Identify which cell holds the provided text, then report its (x, y) central coordinate. 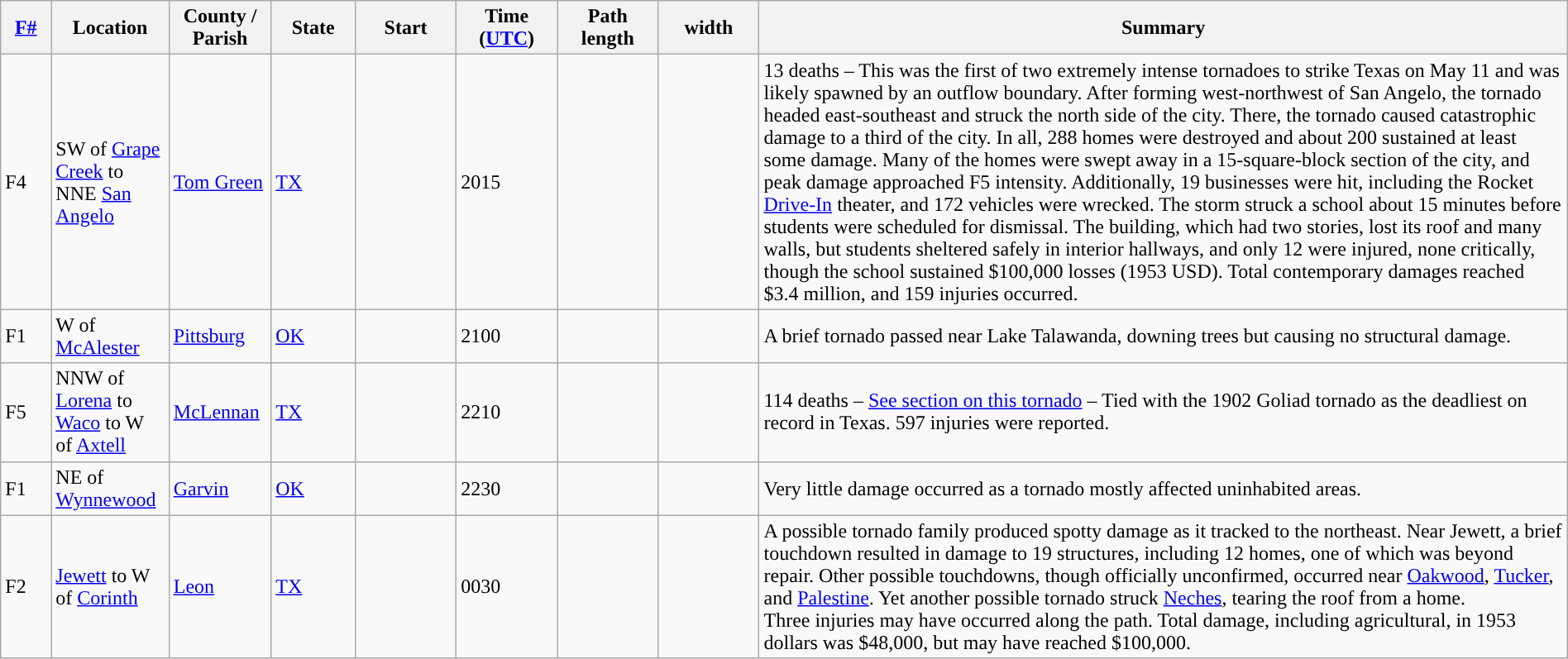
Jewett to W of Corinth (110, 587)
Tom Green (220, 182)
0030 (507, 587)
NNW of Lorena to Waco to W of Axtell (110, 412)
2210 (507, 412)
SW of Grape Creek to NNE San Angelo (110, 182)
114 deaths – See section on this tornado – Tied with the 1902 Goliad tornado as the deadliest on record in Texas. 597 injuries were reported. (1163, 412)
Time (UTC) (507, 28)
Pittsburg (220, 336)
2230 (507, 488)
F2 (26, 587)
width (709, 28)
County / Parish (220, 28)
2015 (507, 182)
Start (406, 28)
W of McAlester (110, 336)
A brief tornado passed near Lake Talawanda, downing trees but causing no structural damage. (1163, 336)
F# (26, 28)
2100 (507, 336)
Summary (1163, 28)
NE of Wynnewood (110, 488)
Path length (608, 28)
Location (110, 28)
Leon (220, 587)
Garvin (220, 488)
F4 (26, 182)
F5 (26, 412)
McLennan (220, 412)
Very little damage occurred as a tornado mostly affected uninhabited areas. (1163, 488)
State (313, 28)
